Determine the (x, y) coordinate at the center of the cell enclosing the given text.  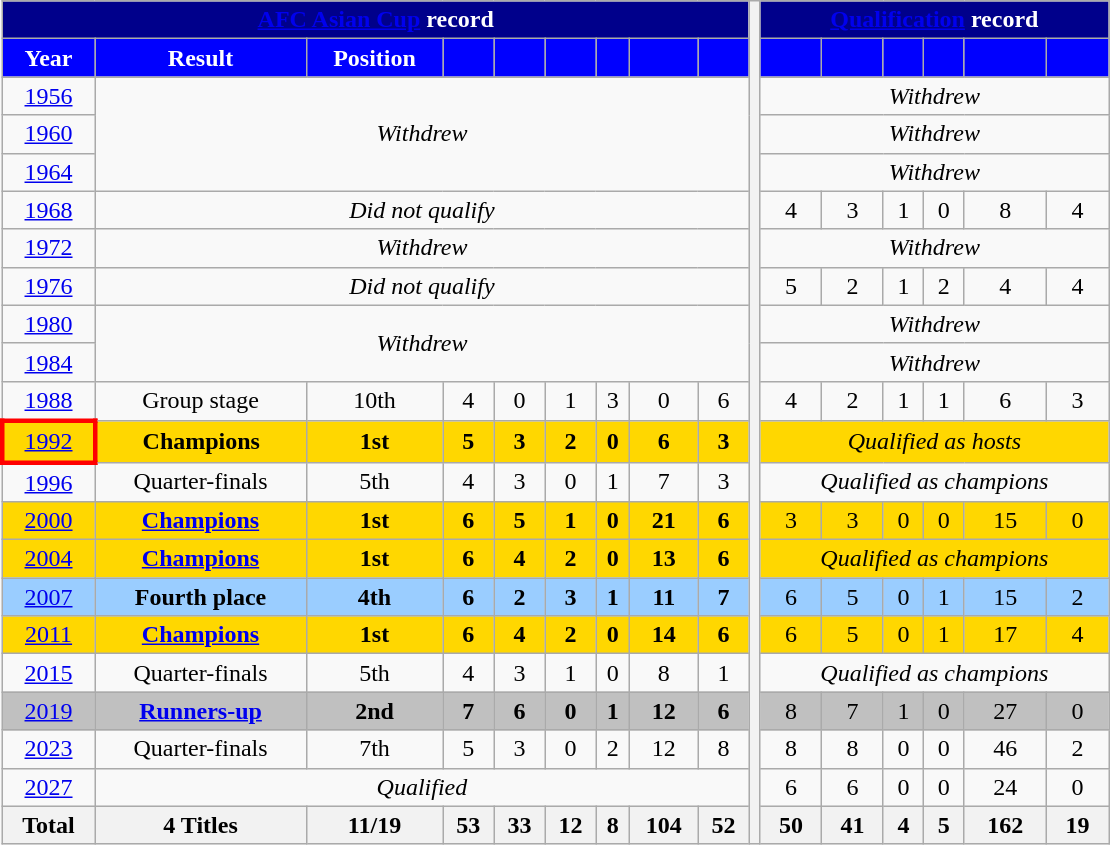
2nd (374, 711)
AFC Asian Cup record (376, 20)
Qualified as hosts (934, 442)
Qualification record (934, 20)
14 (664, 635)
2019 (48, 711)
1968 (48, 210)
17 (1006, 635)
10th (374, 401)
53 (468, 825)
1960 (48, 134)
1992 (48, 442)
1956 (48, 96)
1984 (48, 362)
2015 (48, 673)
1980 (48, 324)
1972 (48, 248)
2007 (48, 597)
21 (664, 521)
Total (48, 825)
27 (1006, 711)
46 (1006, 749)
Fourth place (200, 597)
1996 (48, 482)
Group stage (200, 401)
Year (48, 58)
1964 (48, 172)
7th (374, 749)
2023 (48, 749)
4th (374, 597)
52 (724, 825)
50 (791, 825)
2000 (48, 521)
33 (520, 825)
Runners-up (200, 711)
1988 (48, 401)
11/19 (374, 825)
1976 (48, 286)
11 (664, 597)
2004 (48, 559)
24 (1006, 787)
104 (664, 825)
Qualified (422, 787)
4 Titles (200, 825)
2027 (48, 787)
162 (1006, 825)
13 (664, 559)
19 (1078, 825)
Position (374, 58)
2011 (48, 635)
Result (200, 58)
41 (853, 825)
